Identify which cell holds the provided text, then report its [X, Y] central coordinate. 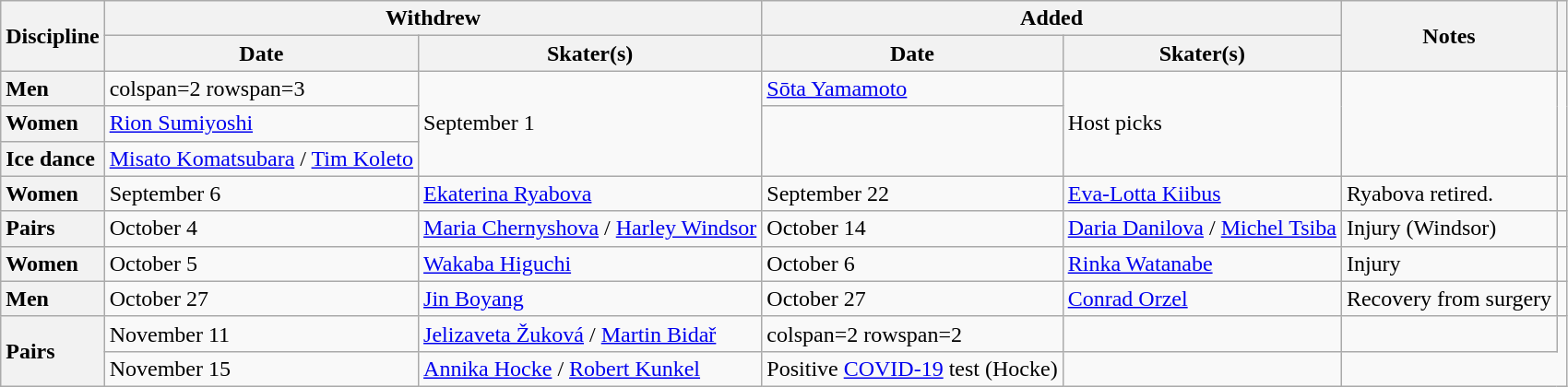
Misato Komatsubara / Tim Koleto [261, 158]
Positive COVID-19 test (Hocke) [912, 369]
Added [1051, 18]
Wakaba Higuchi [590, 264]
November 11 [261, 334]
Withdrew [434, 18]
Notes [1448, 36]
September 22 [912, 193]
Ice dance [53, 158]
Maria Chernyshova / Harley Windsor [590, 229]
September 6 [261, 193]
Eva-Lotta Kiibus [1202, 193]
Annika Hocke / Robert Kunkel [590, 369]
October 14 [912, 229]
Recovery from surgery [1448, 299]
October 6 [912, 264]
colspan=2 rowspan=3 [261, 88]
Jelizaveta Žuková / Martin Bidař [590, 334]
Rinka Watanabe [1202, 264]
Injury [1448, 264]
September 1 [590, 123]
Discipline [53, 36]
Sōta Yamamoto [912, 88]
colspan=2 rowspan=2 [912, 334]
Rion Sumiyoshi [261, 123]
Daria Danilova / Michel Tsiba [1202, 229]
Host picks [1202, 123]
October 4 [261, 229]
Conrad Orzel [1202, 299]
Ekaterina Ryabova [590, 193]
Ryabova retired. [1448, 193]
November 15 [261, 369]
Jin Boyang [590, 299]
October 5 [261, 264]
Injury (Windsor) [1448, 229]
